From the cell containing the given text, extract its center point as (X, Y) coordinate. 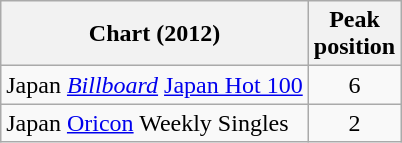
6 (354, 85)
Chart (2012) (155, 34)
Japan Oricon Weekly Singles (155, 123)
Japan Billboard Japan Hot 100 (155, 85)
Peakposition (354, 34)
2 (354, 123)
